Detect which cell encompasses the target text, then output its (x, y) center coordinate. 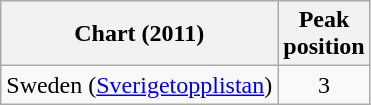
3 (324, 85)
Peakposition (324, 34)
Sweden (Sverigetopplistan) (140, 85)
Chart (2011) (140, 34)
